Pinpoint the cell where the given text exists, returning its (x, y) midpoint coordinate. 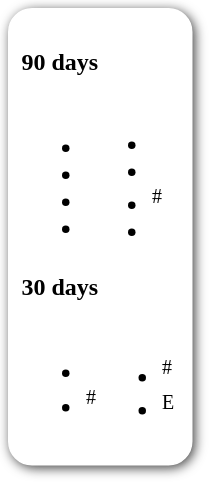
#E (138, 376)
90 days # 30 days # #E (100, 236)
